Return [X, Y] of the center of cell containing provided text 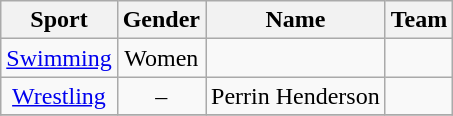
Swimming [59, 58]
Gender [161, 20]
Name [296, 20]
Team [419, 20]
Sport [59, 20]
– [161, 96]
Perrin Henderson [296, 96]
Women [161, 58]
Wrestling [59, 96]
